Identify which cell holds the provided text, then report its (x, y) central coordinate. 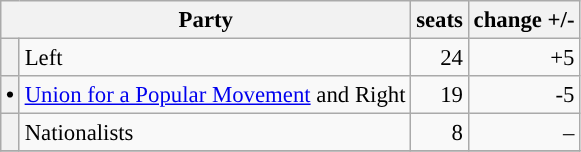
• (10, 95)
-5 (524, 95)
24 (440, 58)
seats (440, 20)
Party (206, 20)
Left (215, 58)
change +/- (524, 20)
– (524, 133)
+5 (524, 58)
8 (440, 133)
Nationalists (215, 133)
19 (440, 95)
Union for a Popular Movement and Right (215, 95)
